Scan for the cell matching the given text and deliver its [x, y] coordinate at center. 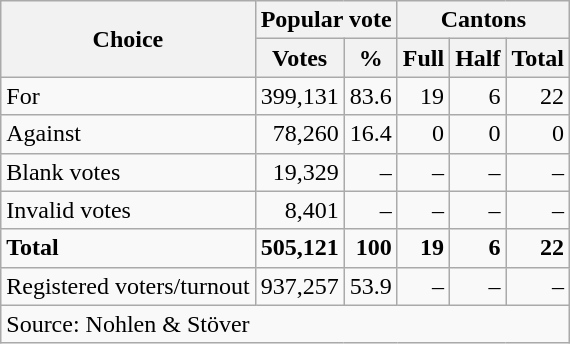
Choice [128, 39]
Votes [300, 58]
Blank votes [128, 172]
16.4 [370, 134]
Half [478, 58]
Full [423, 58]
100 [370, 248]
78,260 [300, 134]
Against [128, 134]
For [128, 96]
Popular vote [326, 20]
83.6 [370, 96]
Source: Nohlen & Stöver [286, 324]
937,257 [300, 286]
Invalid votes [128, 210]
399,131 [300, 96]
Cantons [483, 20]
53.9 [370, 286]
8,401 [300, 210]
Registered voters/turnout [128, 286]
505,121 [300, 248]
% [370, 58]
19,329 [300, 172]
